Find where the given text appears and provide that cell's center as [x, y] coordinate. 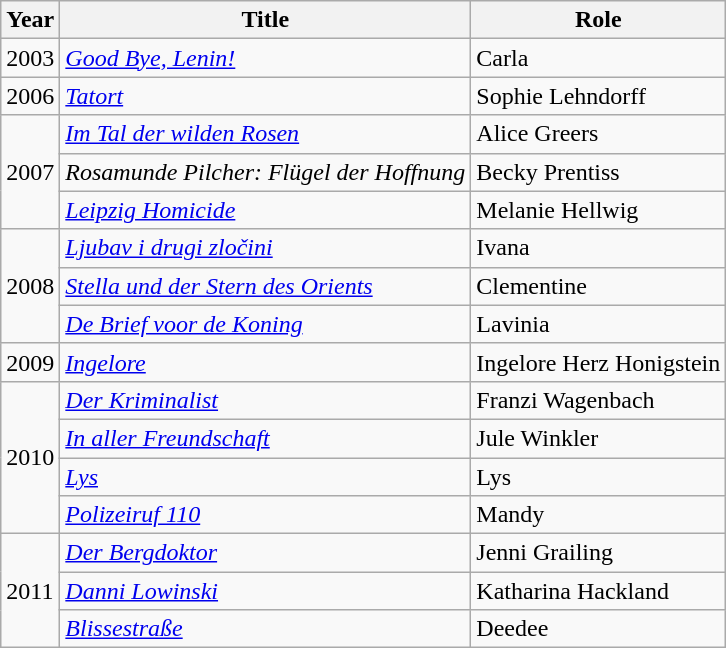
Katharina Hackland [598, 591]
Role [598, 20]
Melanie Hellwig [598, 210]
Tatort [266, 96]
Jule Winkler [598, 438]
In aller Freundschaft [266, 438]
Lavinia [598, 324]
2006 [30, 96]
Year [30, 20]
Deedee [598, 629]
2003 [30, 58]
Carla [598, 58]
Polizeiruf 110 [266, 515]
Jenni Grailing [598, 553]
Leipzig Homicide [266, 210]
Im Tal der wilden Rosen [266, 134]
2007 [30, 172]
Ingelore [266, 362]
2009 [30, 362]
Good Bye, Lenin! [266, 58]
2010 [30, 457]
Ljubav i drugi zločini [266, 248]
Der Kriminalist [266, 400]
2011 [30, 591]
Ingelore Herz Honigstein [598, 362]
Rosamunde Pilcher: Flügel der Hoffnung [266, 172]
Becky Prentiss [598, 172]
Franzi Wagenbach [598, 400]
Clementine [598, 286]
Mandy [598, 515]
Title [266, 20]
Blissestraße [266, 629]
Ivana [598, 248]
De Brief voor de Koning [266, 324]
Danni Lowinski [266, 591]
Stella und der Stern des Orients [266, 286]
Alice Greers [598, 134]
2008 [30, 286]
Der Bergdoktor [266, 553]
Sophie Lehndorff [598, 96]
